Locate the cell with the specified text and output its [X, Y] center coordinate. 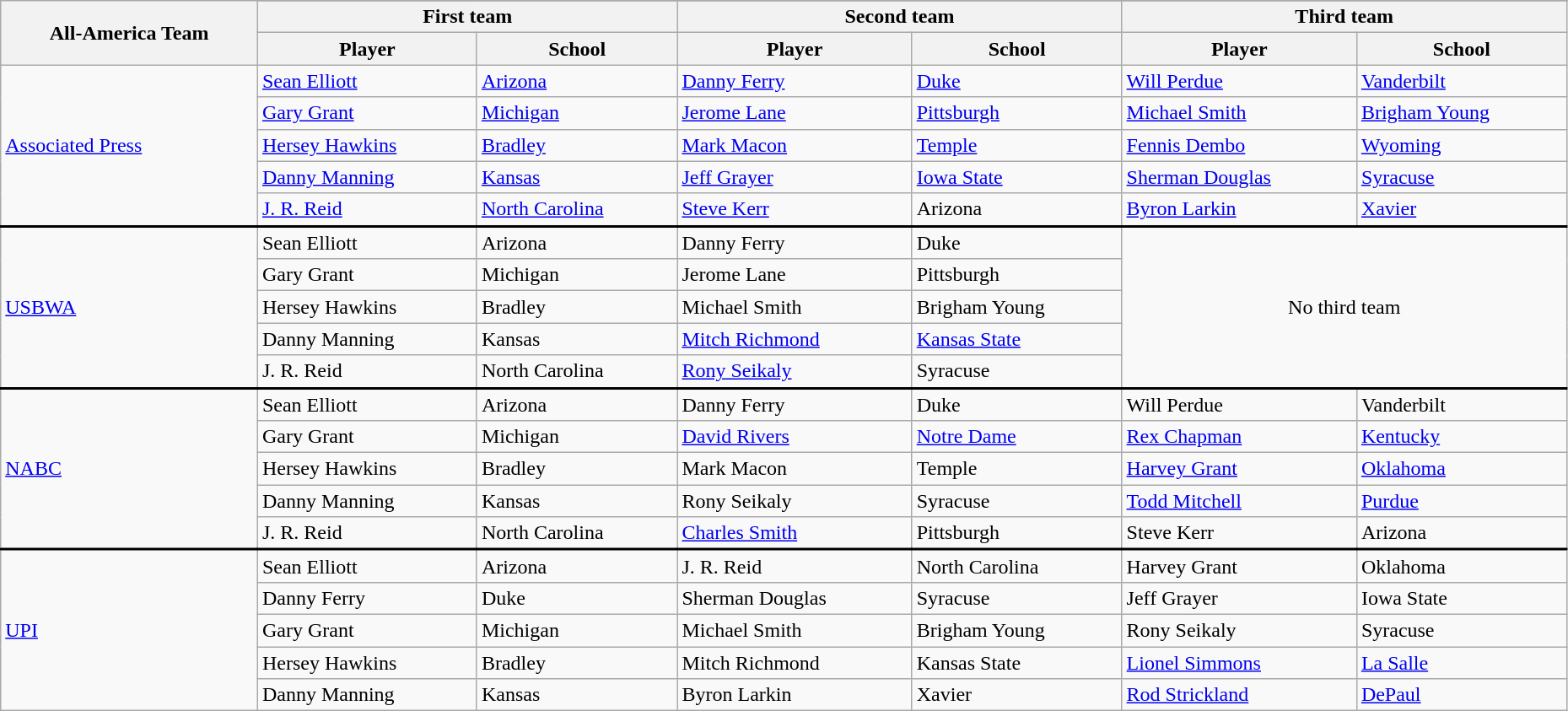
Notre Dame [1017, 437]
DePaul [1461, 695]
UPI [130, 631]
Wyoming [1461, 145]
Second team [899, 17]
USBWA [130, 307]
La Salle [1461, 662]
Associated Press [130, 145]
First team [467, 17]
All-America Team [130, 33]
Rod Strickland [1239, 695]
No third team [1344, 307]
Kentucky [1461, 437]
Rex Chapman [1239, 437]
Purdue [1461, 501]
NABC [130, 469]
Fennis Dembo [1239, 145]
Lionel Simmons [1239, 662]
David Rivers [795, 437]
Todd Mitchell [1239, 501]
Charles Smith [795, 533]
Third team [1344, 17]
